Output the (X, Y) coordinate of the center of the cell containing the given text.  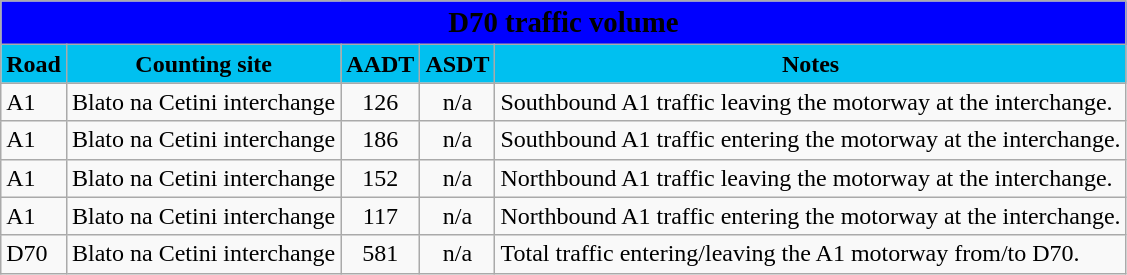
117 (380, 216)
AADT (380, 64)
Southbound A1 traffic leaving the motorway at the interchange. (810, 102)
Southbound A1 traffic entering the motorway at the interchange. (810, 140)
D70 (34, 254)
Total traffic entering/leaving the A1 motorway from/to D70. (810, 254)
Notes (810, 64)
ASDT (458, 64)
D70 traffic volume (564, 23)
581 (380, 254)
152 (380, 178)
Northbound A1 traffic leaving the motorway at the interchange. (810, 178)
186 (380, 140)
Road (34, 64)
126 (380, 102)
Counting site (203, 64)
Northbound A1 traffic entering the motorway at the interchange. (810, 216)
